Output the [x, y] coordinate of the center of the cell containing the given text.  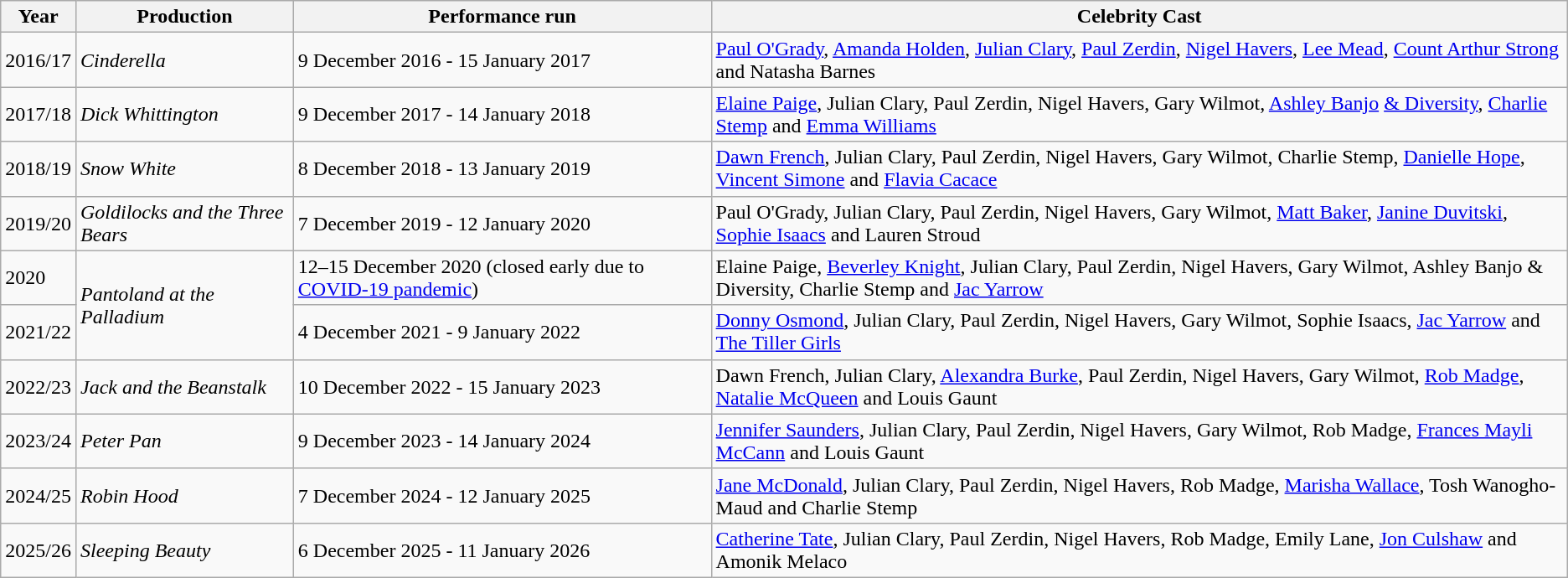
6 December 2025 - 11 January 2026 [503, 550]
Paul O'Grady, Julian Clary, Paul Zerdin, Nigel Havers, Gary Wilmot, Matt Baker, Janine Duvitski, Sophie Isaacs and Lauren Stroud [1139, 223]
Catherine Tate, Julian Clary, Paul Zerdin, Nigel Havers, Rob Madge, Emily Lane, Jon Culshaw and Amonik Melaco [1139, 550]
Jennifer Saunders, Julian Clary, Paul Zerdin, Nigel Havers, Gary Wilmot, Rob Madge, Frances Mayli McCann and Louis Gaunt [1139, 441]
Elaine Paige, Beverley Knight, Julian Clary, Paul Zerdin, Nigel Havers, Gary Wilmot, Ashley Banjo & Diversity, Charlie Stemp and Jac Yarrow [1139, 278]
Pantoland at the Palladium [184, 305]
Cinderella [184, 60]
2022/23 [39, 387]
Elaine Paige, Julian Clary, Paul Zerdin, Nigel Havers, Gary Wilmot, Ashley Banjo & Diversity, Charlie Stemp and Emma Williams [1139, 114]
Dick Whittington [184, 114]
Year [39, 17]
2020 [39, 278]
9 December 2017 - 14 January 2018 [503, 114]
Snow White [184, 169]
2021/22 [39, 332]
Production [184, 17]
12–15 December 2020 (closed early due to COVID-19 pandemic) [503, 278]
2019/20 [39, 223]
Sleeping Beauty [184, 550]
2018/19 [39, 169]
7 December 2024 - 12 January 2025 [503, 496]
Celebrity Cast [1139, 17]
9 December 2023 - 14 January 2024 [503, 441]
8 December 2018 - 13 January 2019 [503, 169]
Dawn French, Julian Clary, Paul Zerdin, Nigel Havers, Gary Wilmot, Charlie Stemp, Danielle Hope, Vincent Simone and Flavia Cacace [1139, 169]
10 December 2022 - 15 January 2023 [503, 387]
2023/24 [39, 441]
2025/26 [39, 550]
Peter Pan [184, 441]
2016/17 [39, 60]
Robin Hood [184, 496]
2024/25 [39, 496]
2017/18 [39, 114]
Jack and the Beanstalk [184, 387]
Paul O'Grady, Amanda Holden, Julian Clary, Paul Zerdin, Nigel Havers, Lee Mead, Count Arthur Strong and Natasha Barnes [1139, 60]
Donny Osmond, Julian Clary, Paul Zerdin, Nigel Havers, Gary Wilmot, Sophie Isaacs, Jac Yarrow and The Tiller Girls [1139, 332]
9 December 2016 - 15 January 2017 [503, 60]
7 December 2019 - 12 January 2020 [503, 223]
4 December 2021 - 9 January 2022 [503, 332]
Performance run [503, 17]
Goldilocks and the Three Bears [184, 223]
Dawn French, Julian Clary, Alexandra Burke, Paul Zerdin, Nigel Havers, Gary Wilmot, Rob Madge, Natalie McQueen and Louis Gaunt [1139, 387]
Jane McDonald, Julian Clary, Paul Zerdin, Nigel Havers, Rob Madge, Marisha Wallace, Tosh Wanogho-Maud and Charlie Stemp [1139, 496]
